Search for the cell housing the specified text and yield its [X, Y] center coordinate. 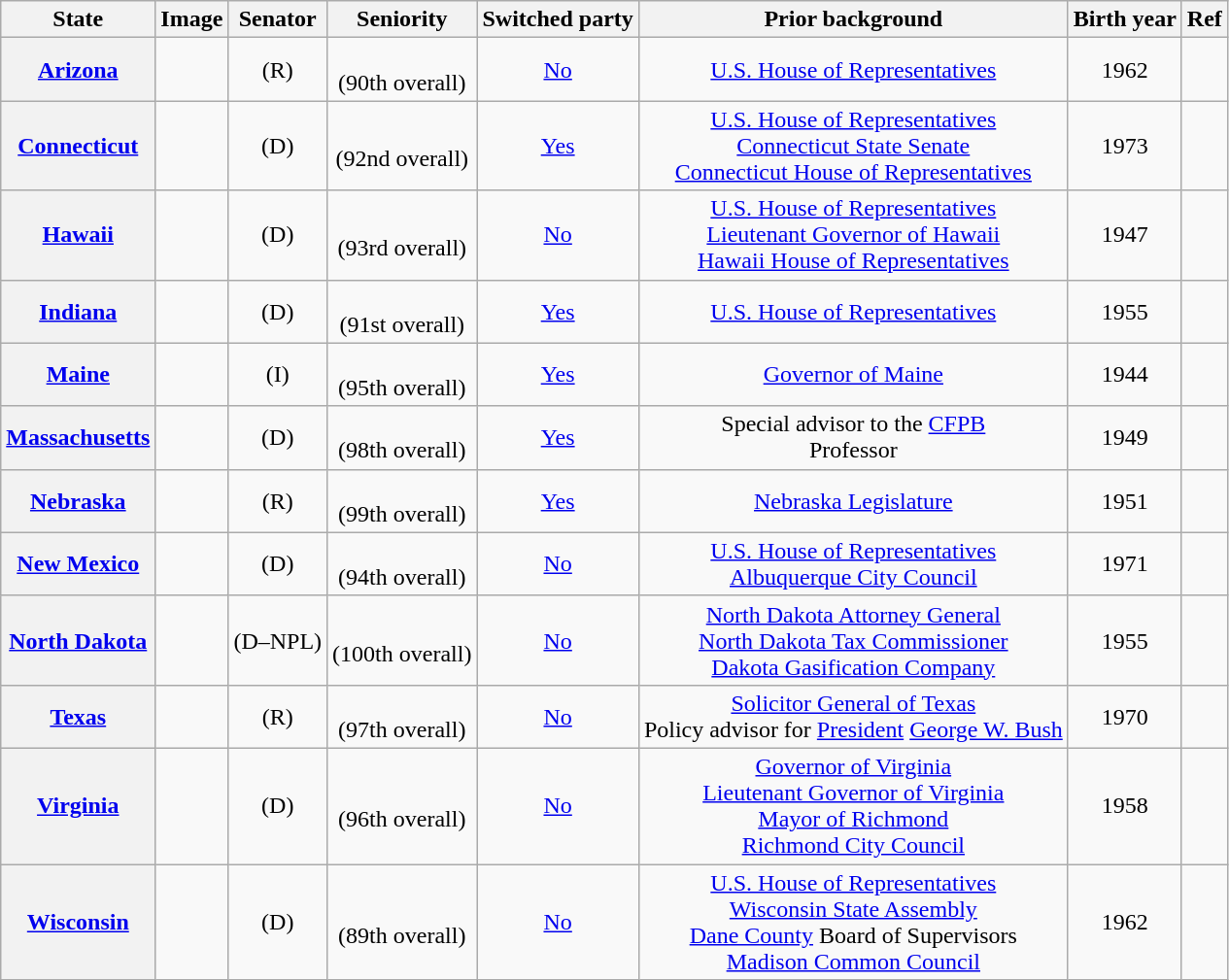
Nebraska Legislature [853, 501]
Virginia [78, 806]
(98th overall) [402, 437]
Indiana [78, 311]
(90th overall) [402, 70]
1947 [1125, 235]
1973 [1125, 146]
Texas [78, 717]
Arizona [78, 70]
Special advisor to the CFPBProfessor [853, 437]
North Dakota Attorney GeneralNorth Dakota Tax CommissionerDakota Gasification Company [853, 640]
Massachusetts [78, 437]
Connecticut [78, 146]
Solicitor General of TexasPolicy advisor for President George W. Bush [853, 717]
(95th overall) [402, 375]
Ref [1205, 19]
Maine [78, 375]
Birth year [1125, 19]
U.S. House of RepresentativesConnecticut State SenateConnecticut House of Representatives [853, 146]
Governor of Maine [853, 375]
(I) [278, 375]
Senator [278, 19]
North Dakota [78, 640]
State [78, 19]
1951 [1125, 501]
(92nd overall) [402, 146]
U.S. House of RepresentativesWisconsin State AssemblyDane County Board of SupervisorsMadison Common Council [853, 923]
(96th overall) [402, 806]
U.S. House of RepresentativesLieutenant Governor of HawaiiHawaii House of Representatives [853, 235]
(94th overall) [402, 563]
Switched party [558, 19]
Image [192, 19]
(89th overall) [402, 923]
(91st overall) [402, 311]
Hawaii [78, 235]
(97th overall) [402, 717]
(99th overall) [402, 501]
1958 [1125, 806]
Governor of VirginiaLieutenant Governor of VirginiaMayor of RichmondRichmond City Council [853, 806]
(100th overall) [402, 640]
(D–NPL) [278, 640]
1970 [1125, 717]
Wisconsin [78, 923]
Seniority [402, 19]
1949 [1125, 437]
New Mexico [78, 563]
Prior background [853, 19]
1944 [1125, 375]
Nebraska [78, 501]
U.S. House of RepresentativesAlbuquerque City Council [853, 563]
(93rd overall) [402, 235]
1971 [1125, 563]
